Provide the (x, y) coordinate of the cell's center where the given text is located.  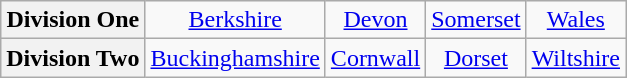
Buckinghamshire (235, 58)
Division Two (73, 58)
Somerset (476, 20)
Dorset (476, 58)
Devon (375, 20)
Cornwall (375, 58)
Wiltshire (576, 58)
Berkshire (235, 20)
Division One (73, 20)
Wales (576, 20)
